From the cell containing the given text, extract its center point as [X, Y] coordinate. 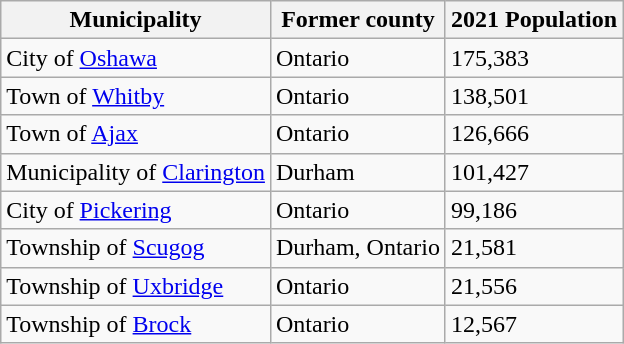
Township of Uxbridge [136, 286]
21,581 [534, 248]
Township of Scugog [136, 248]
138,501 [534, 96]
City of Pickering [136, 210]
Municipality of Clarington [136, 172]
City of Oshawa [136, 58]
Town of Ajax [136, 134]
175,383 [534, 58]
99,186 [534, 210]
21,556 [534, 286]
Town of Whitby [136, 96]
Durham [358, 172]
Former county [358, 20]
12,567 [534, 324]
126,666 [534, 134]
Durham, Ontario [358, 248]
Township of Brock [136, 324]
Municipality [136, 20]
2021 Population [534, 20]
101,427 [534, 172]
